Search for the cell housing the specified text and yield its (X, Y) center coordinate. 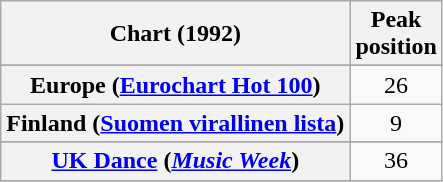
Peakposition (396, 34)
Europe (Eurochart Hot 100) (176, 85)
Finland (Suomen virallinen lista) (176, 123)
Chart (1992) (176, 34)
UK Dance (Music Week) (176, 161)
9 (396, 123)
26 (396, 85)
36 (396, 161)
